Locate the cell with the specified text and output its (X, Y) center coordinate. 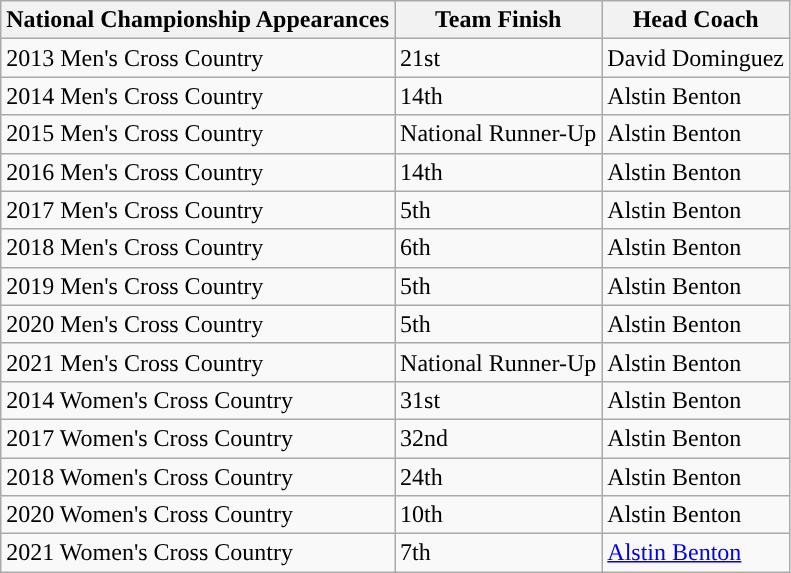
Head Coach (696, 20)
2014 Men's Cross Country (198, 96)
7th (498, 553)
10th (498, 515)
24th (498, 477)
2018 Women's Cross Country (198, 477)
31st (498, 400)
2018 Men's Cross Country (198, 248)
National Championship Appearances (198, 20)
2021 Men's Cross Country (198, 362)
David Dominguez (696, 58)
2020 Women's Cross Country (198, 515)
2017 Women's Cross Country (198, 438)
2021 Women's Cross Country (198, 553)
2019 Men's Cross Country (198, 286)
2013 Men's Cross Country (198, 58)
2017 Men's Cross Country (198, 210)
2015 Men's Cross Country (198, 134)
2016 Men's Cross Country (198, 172)
6th (498, 248)
2020 Men's Cross Country (198, 324)
2014 Women's Cross Country (198, 400)
21st (498, 58)
32nd (498, 438)
Team Finish (498, 20)
